From the cell containing the given text, extract its center point as [X, Y] coordinate. 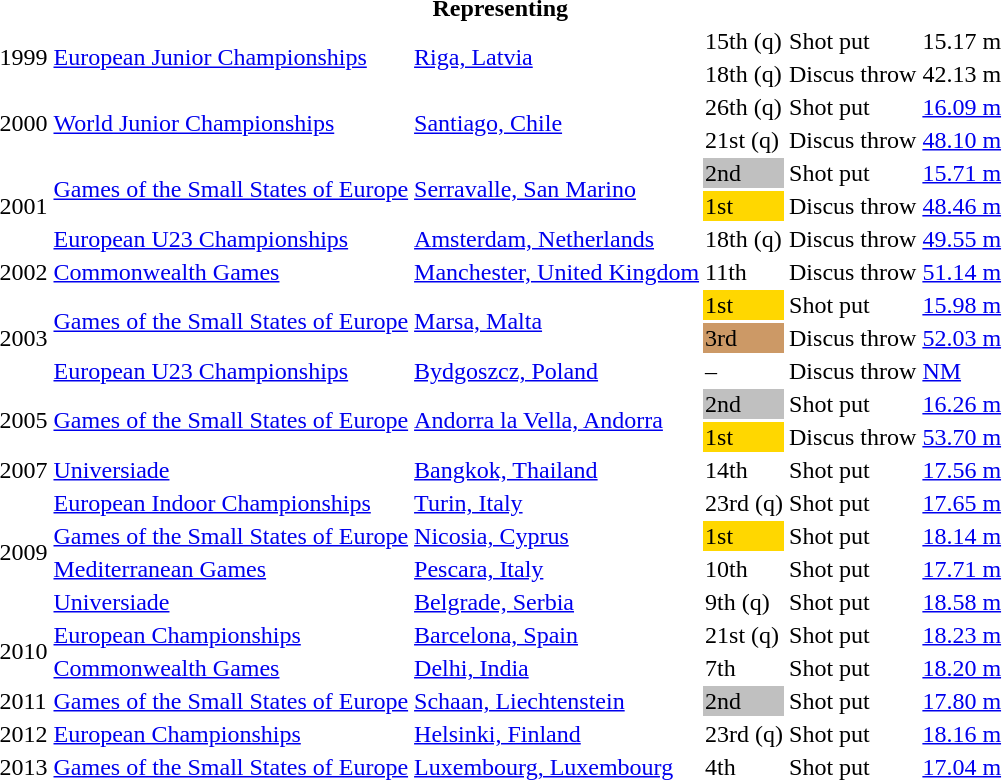
Riga, Latvia [557, 58]
Bydgoszcz, Poland [557, 371]
Pescara, Italy [557, 569]
14th [744, 470]
Delhi, India [557, 668]
Belgrade, Serbia [557, 602]
Bangkok, Thailand [557, 470]
Helsinki, Finland [557, 734]
Marsa, Malta [557, 322]
26th (q) [744, 107]
Barcelona, Spain [557, 635]
7th [744, 668]
Santiago, Chile [557, 124]
World Junior Championships [231, 124]
Turin, Italy [557, 503]
15th (q) [744, 41]
3rd [744, 338]
Manchester, United Kingdom [557, 272]
European Indoor Championships [231, 503]
9th (q) [744, 602]
Andorra la Vella, Andorra [557, 420]
Schaan, Liechtenstein [557, 701]
11th [744, 272]
European Junior Championships [231, 58]
– [744, 371]
10th [744, 569]
Serravalle, San Marino [557, 190]
Nicosia, Cyprus [557, 536]
Mediterranean Games [231, 569]
Amsterdam, Netherlands [557, 239]
